Search for the cell housing the specified text and yield its (x, y) center coordinate. 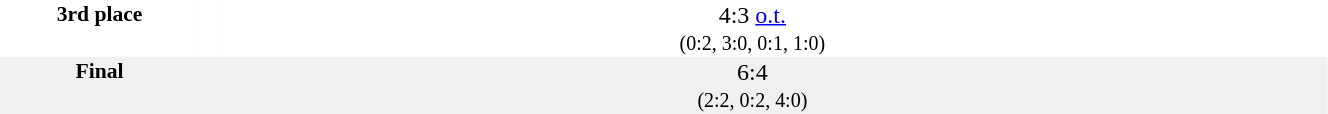
3rd place (100, 28)
Final (100, 86)
6:4(2:2, 0:2, 4:0) (753, 86)
4:3 o.t.(0:2, 3:0, 0:1, 1:0) (753, 28)
